Pinpoint the cell where the given text exists, returning its (x, y) midpoint coordinate. 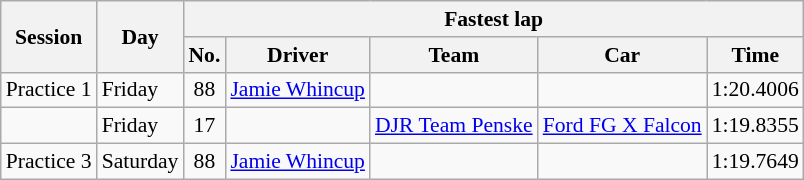
DJR Team Penske (454, 126)
Ford FG X Falcon (622, 126)
Time (756, 55)
Driver (298, 55)
Saturday (140, 162)
Session (49, 36)
Car (622, 55)
Fastest lap (493, 19)
1:19.7649 (756, 162)
1:19.8355 (756, 126)
Practice 1 (49, 90)
Team (454, 55)
No. (204, 55)
1:20.4006 (756, 90)
Day (140, 36)
17 (204, 126)
Practice 3 (49, 162)
